Extract the [x, y] coordinate from the center of the cell holding the provided text.  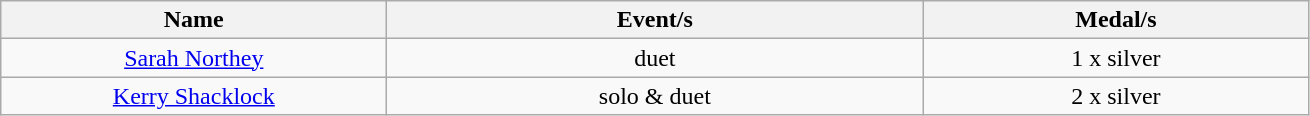
duet [655, 58]
Sarah Northey [194, 58]
1 x silver [1116, 58]
Kerry Shacklock [194, 96]
solo & duet [655, 96]
Name [194, 20]
Event/s [655, 20]
2 x silver [1116, 96]
Medal/s [1116, 20]
